Output the [X, Y] coordinate of the center of the cell containing the given text.  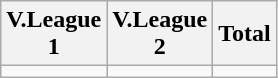
V.League 2 [160, 34]
Total [245, 34]
V.League 1 [54, 34]
